Capture the cell that displays the provided text and extract its [X, Y] central coordinate. 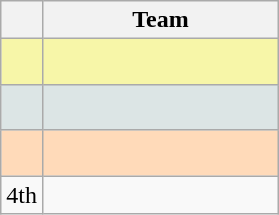
4th [22, 195]
Team [160, 20]
